Find where the given text appears and provide that cell's center as (X, Y) coordinate. 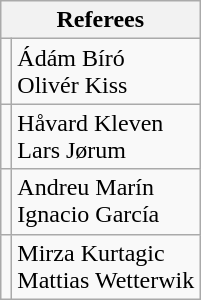
Mirza KurtagicMattias Wetterwik (106, 266)
Referees (100, 20)
Ádám BíróOlivér Kiss (106, 72)
Andreu MarínIgnacio García (106, 202)
Håvard KlevenLars Jørum (106, 136)
